From the cell containing the given text, extract its center point as (X, Y) coordinate. 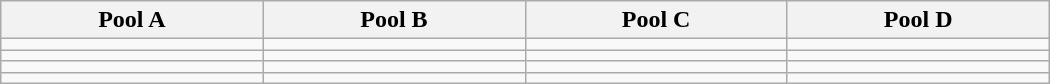
Pool D (918, 20)
Pool C (656, 20)
Pool B (394, 20)
Pool A (132, 20)
